Return (x, y) of the center of cell containing provided text 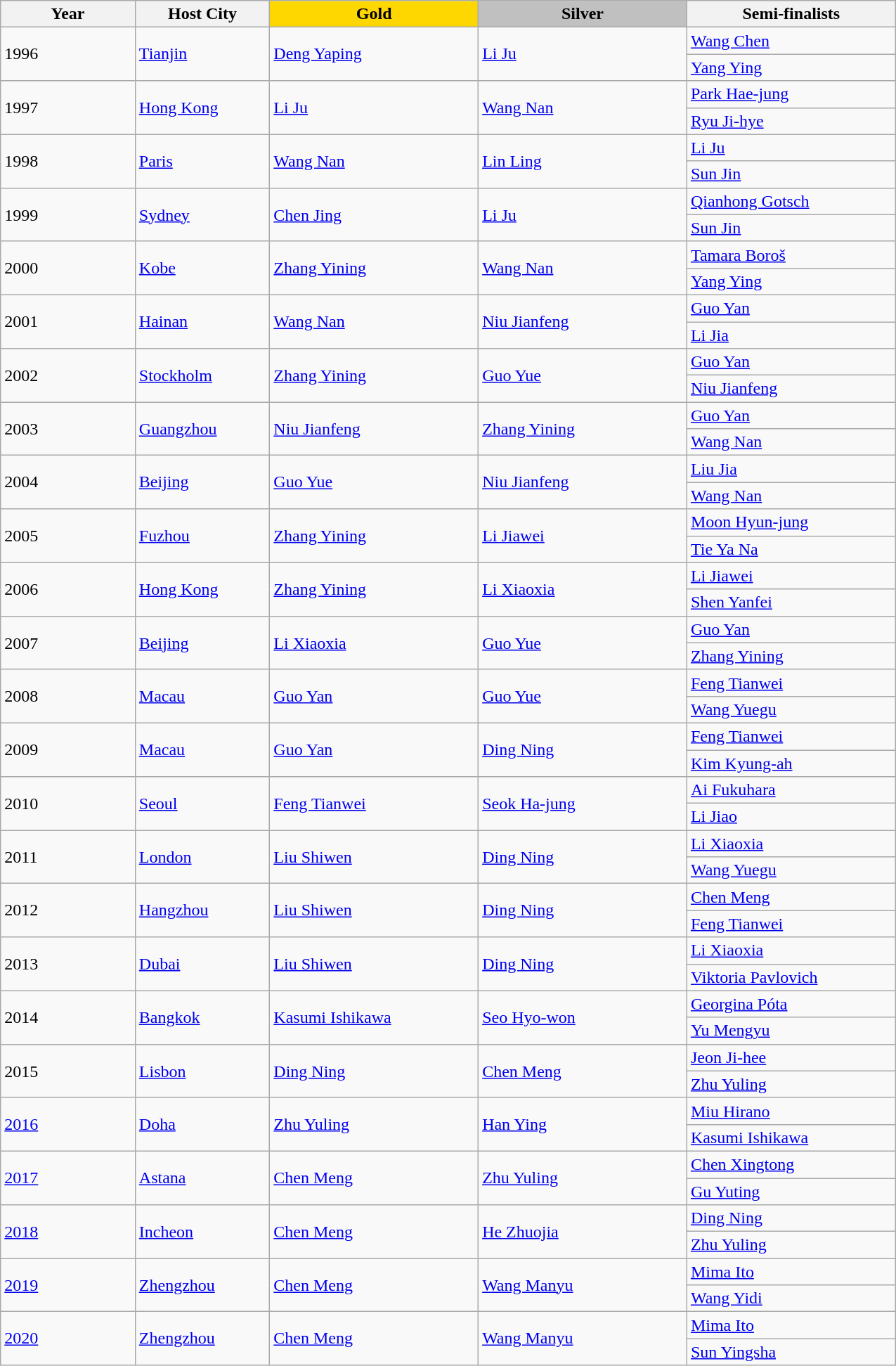
1997 (68, 108)
Host City (202, 14)
Tie Ya Na (791, 549)
2001 (68, 321)
1998 (68, 161)
Lisbon (202, 1071)
Hainan (202, 321)
Chen Jing (374, 214)
2006 (68, 589)
Yu Mengyu (791, 1031)
Shen Yanfei (791, 603)
2019 (68, 1285)
2018 (68, 1232)
Wang Yidi (791, 1299)
Year (68, 14)
Liu Jia (791, 469)
Moon Hyun-jung (791, 522)
Li Jiao (791, 817)
1996 (68, 54)
2016 (68, 1124)
Seoul (202, 804)
Doha (202, 1124)
Viktoria Pavlovich (791, 977)
2000 (68, 268)
Park Hae-jung (791, 94)
2017 (68, 1178)
Kim Kyung-ah (791, 763)
2011 (68, 857)
Tamara Boroš (791, 254)
Jeon Ji-hee (791, 1057)
Qianhong Gotsch (791, 201)
Hangzhou (202, 910)
2010 (68, 804)
Sydney (202, 214)
Gold (374, 14)
2005 (68, 536)
Kobe (202, 268)
Stockholm (202, 375)
2013 (68, 964)
Lin Ling (583, 161)
Sun Yingsha (791, 1352)
Silver (583, 14)
2009 (68, 749)
Deng Yaping (374, 54)
He Zhuojia (583, 1232)
2008 (68, 696)
Han Ying (583, 1124)
Seo Hyo-won (583, 1017)
Chen Xingtong (791, 1164)
Bangkok (202, 1017)
Li Jia (791, 335)
Ryu Ji-hye (791, 121)
2012 (68, 910)
2002 (68, 375)
2007 (68, 643)
Fuzhou (202, 536)
Astana (202, 1178)
Wang Chen (791, 41)
Miu Hirano (791, 1111)
Paris (202, 161)
London (202, 857)
2015 (68, 1071)
1999 (68, 214)
Tianjin (202, 54)
Incheon (202, 1232)
Dubai (202, 964)
Guangzhou (202, 429)
Ai Fukuhara (791, 790)
2020 (68, 1339)
Georgina Póta (791, 1004)
2014 (68, 1017)
2003 (68, 429)
Gu Yuting (791, 1192)
2004 (68, 482)
Seok Ha-jung (583, 804)
Semi-finalists (791, 14)
